Extract the [x, y] coordinate from the center of the cell holding the provided text.  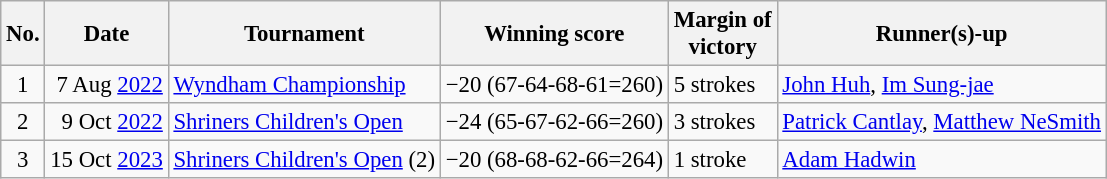
15 Oct 2023 [106, 160]
No. [23, 34]
3 strokes [722, 122]
7 Aug 2022 [106, 85]
Adam Hadwin [942, 160]
Runner(s)-up [942, 34]
Tournament [304, 34]
1 stroke [722, 160]
Winning score [554, 34]
3 [23, 160]
Shriners Children's Open [304, 122]
−24 (65-67-62-66=260) [554, 122]
1 [23, 85]
Shriners Children's Open (2) [304, 160]
2 [23, 122]
−20 (67-64-68-61=260) [554, 85]
−20 (68-68-62-66=264) [554, 160]
5 strokes [722, 85]
John Huh, Im Sung-jae [942, 85]
Date [106, 34]
9 Oct 2022 [106, 122]
Margin ofvictory [722, 34]
Wyndham Championship [304, 85]
Patrick Cantlay, Matthew NeSmith [942, 122]
